Capture the cell that displays the provided text and extract its [X, Y] central coordinate. 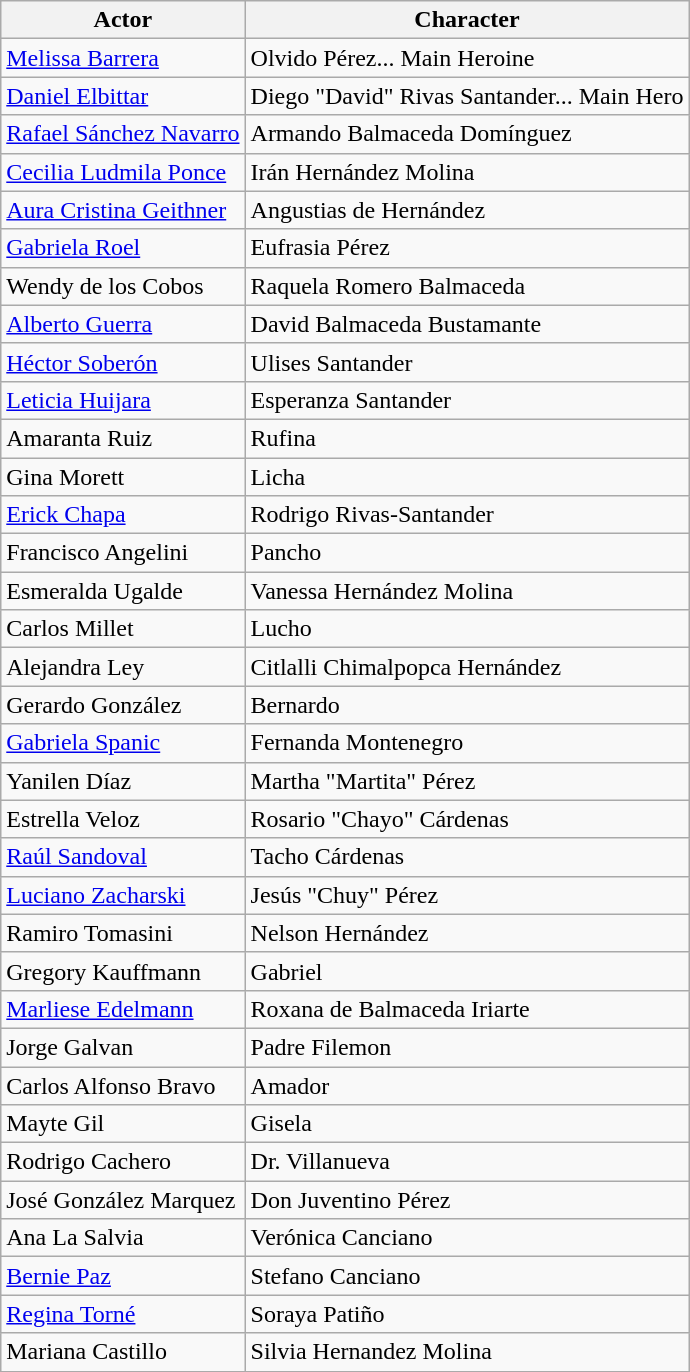
Citlalli Chimalpopca Hernández [467, 667]
Nelson Hernández [467, 933]
Soraya Patiño [467, 1314]
Cecilia Ludmila Ponce [123, 172]
Diego "David" Rivas Santander... Main Hero [467, 96]
Ramiro Tomasini [123, 933]
Alejandra Ley [123, 667]
Gabriela Spanic [123, 743]
Regina Torné [123, 1314]
Carlos Millet [123, 629]
Lucho [467, 629]
Mariana Castillo [123, 1352]
Armando Balmaceda Domínguez [467, 134]
Don Juventino Pérez [467, 1200]
Estrella Veloz [123, 819]
Mayte Gil [123, 1124]
Pancho [467, 553]
Ana La Salvia [123, 1238]
Esperanza Santander [467, 400]
Martha "Martita" Pérez [467, 781]
Gabriel [467, 971]
Francisco Angelini [123, 553]
Marliese Edelmann [123, 1009]
Alberto Guerra [123, 324]
Padre Filemon [467, 1047]
Bernie Paz [123, 1276]
Gerardo González [123, 705]
Stefano Canciano [467, 1276]
Raquela Romero Balmaceda [467, 286]
Ulises Santander [467, 362]
Wendy de los Cobos [123, 286]
Eufrasia Pérez [467, 248]
Luciano Zacharski [123, 895]
Vanessa Hernández Molina [467, 591]
Amaranta Ruiz [123, 438]
Raúl Sandoval [123, 857]
Dr. Villanueva [467, 1162]
Roxana de Balmaceda Iriarte [467, 1009]
Jesús "Chuy" Pérez [467, 895]
Rodrigo Rivas-Santander [467, 515]
Melissa Barrera [123, 58]
Tacho Cárdenas [467, 857]
Bernardo [467, 705]
Angustias de Hernández [467, 210]
Gina Morett [123, 477]
Gisela [467, 1124]
Aura Cristina Geithner [123, 210]
David Balmaceda Bustamante [467, 324]
Rodrigo Cachero [123, 1162]
Character [467, 20]
Irán Hernández Molina [467, 172]
Licha [467, 477]
Erick Chapa [123, 515]
Gregory Kauffmann [123, 971]
Fernanda Montenegro [467, 743]
Esmeralda Ugalde [123, 591]
Daniel Elbittar [123, 96]
Silvia Hernandez Molina [467, 1352]
Olvido Pérez... Main Heroine [467, 58]
Héctor Soberón [123, 362]
Rafael Sánchez Navarro [123, 134]
Verónica Canciano [467, 1238]
Yanilen Díaz [123, 781]
Carlos Alfonso Bravo [123, 1085]
José González Marquez [123, 1200]
Actor [123, 20]
Amador [467, 1085]
Gabriela Roel [123, 248]
Rosario "Chayo" Cárdenas [467, 819]
Leticia Huijara [123, 400]
Jorge Galvan [123, 1047]
Rufina [467, 438]
